Output the (x, y) coordinate of the center of the cell containing the given text.  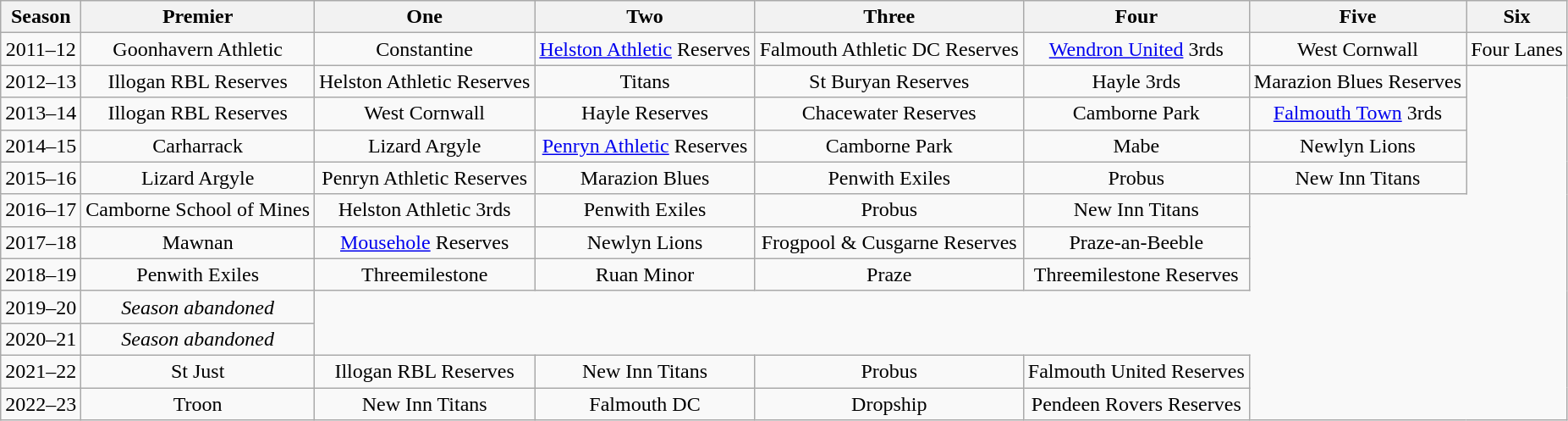
2013–14 (41, 114)
2021–22 (41, 371)
Constantine (425, 49)
Falmouth Athletic DC Reserves (889, 49)
Dropship (889, 404)
Premier (198, 17)
Marazion Blues Reserves (1357, 81)
Titans (645, 81)
Falmouth United Reserves (1136, 371)
Mousehole Reserves (425, 242)
2020–21 (41, 339)
Goonhavern Athletic (198, 49)
Four (1136, 17)
Four Lanes (1517, 49)
2022–23 (41, 404)
Camborne School of Mines (198, 210)
2016–17 (41, 210)
Falmouth DC (645, 404)
Mabe (1136, 146)
Season (41, 17)
2017–18 (41, 242)
Threemilestone Reserves (1136, 274)
Helston Athletic 3rds (425, 210)
Praze-an-Beeble (1136, 242)
Threemilestone (425, 274)
Wendron United 3rds (1136, 49)
Frogpool & Cusgarne Reserves (889, 242)
Three (889, 17)
One (425, 17)
2012–13 (41, 81)
St Buryan Reserves (889, 81)
2018–19 (41, 274)
Ruan Minor (645, 274)
2015–16 (41, 178)
Two (645, 17)
St Just (198, 371)
Hayle 3rds (1136, 81)
Mawnan (198, 242)
Hayle Reserves (645, 114)
Marazion Blues (645, 178)
2019–20 (41, 307)
2011–12 (41, 49)
Praze (889, 274)
Pendeen Rovers Reserves (1136, 404)
Chacewater Reserves (889, 114)
Troon (198, 404)
2014–15 (41, 146)
Five (1357, 17)
Six (1517, 17)
Carharrack (198, 146)
Falmouth Town 3rds (1357, 114)
